Pinpoint the cell where the given text exists, returning its (x, y) midpoint coordinate. 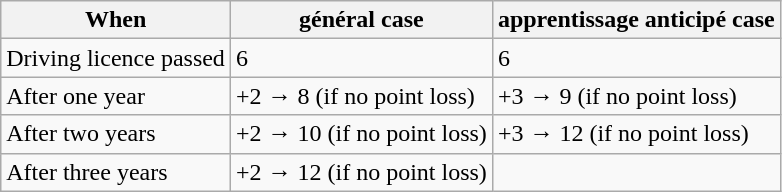
+2 → 10 (if no point loss) (361, 134)
+3 → 9 (if no point loss) (636, 96)
apprentissage anticipé case (636, 20)
+3 → 12 (if no point loss) (636, 134)
After two years (116, 134)
After three years (116, 172)
When (116, 20)
After one year (116, 96)
+2 → 12 (if no point loss) (361, 172)
+2 → 8 (if no point loss) (361, 96)
Driving licence passed (116, 58)
général case (361, 20)
